From the cell containing the given text, extract its center point as [x, y] coordinate. 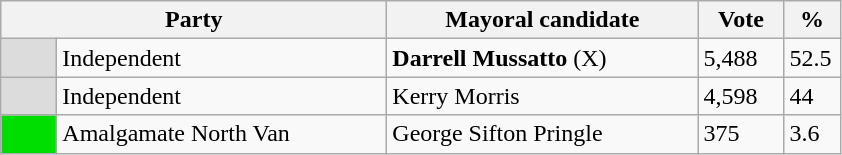
4,598 [741, 96]
Mayoral candidate [542, 20]
Amalgamate North Van [222, 134]
Darrell Mussatto (X) [542, 58]
Party [194, 20]
44 [812, 96]
Vote [741, 20]
52.5 [812, 58]
% [812, 20]
George Sifton Pringle [542, 134]
Kerry Morris [542, 96]
375 [741, 134]
3.6 [812, 134]
5,488 [741, 58]
